Identify which cell holds the provided text, then report its [X, Y] central coordinate. 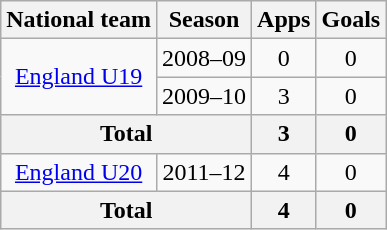
2009–10 [204, 96]
England U19 [79, 77]
National team [79, 20]
2008–09 [204, 58]
England U20 [79, 172]
Apps [284, 20]
Season [204, 20]
Goals [351, 20]
2011–12 [204, 172]
